Locate the cell with the specified text and output its (X, Y) center coordinate. 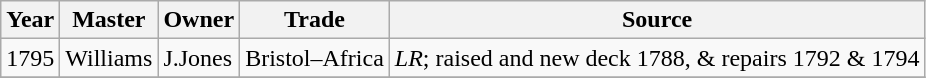
Year (30, 20)
Master (109, 20)
LR; raised and new deck 1788, & repairs 1792 & 1794 (657, 58)
J.Jones (199, 58)
Trade (315, 20)
Owner (199, 20)
1795 (30, 58)
Source (657, 20)
Williams (109, 58)
Bristol–Africa (315, 58)
